Return [X, Y] of the center of cell containing provided text 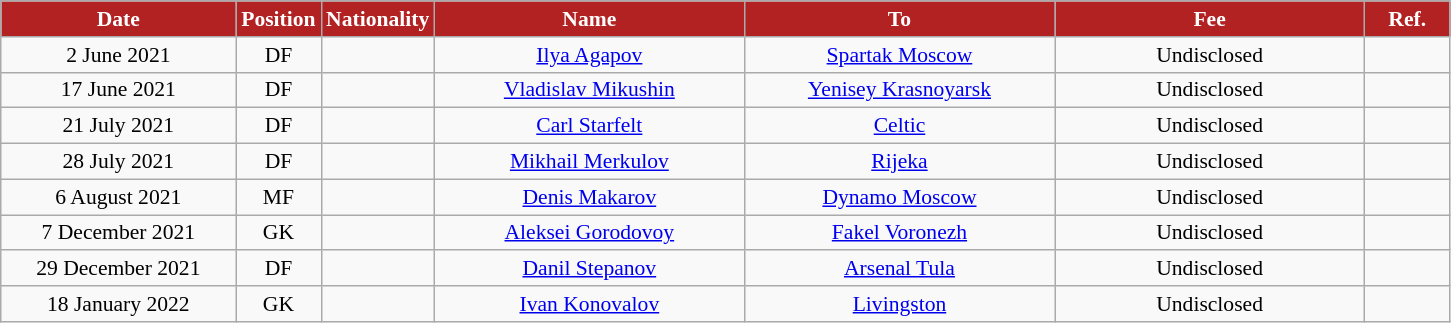
Dynamo Moscow [899, 197]
Celtic [899, 126]
29 December 2021 [118, 269]
Date [118, 19]
Nationality [378, 19]
7 December 2021 [118, 233]
2 June 2021 [118, 55]
Rijeka [899, 162]
Ilya Agapov [589, 55]
Fee [1210, 19]
Vladislav Mikushin [589, 90]
Ref. [1408, 19]
Yenisey Krasnoyarsk [899, 90]
21 July 2021 [118, 126]
6 August 2021 [118, 197]
Arsenal Tula [899, 269]
Fakel Voronezh [899, 233]
Name [589, 19]
Danil Stepanov [589, 269]
Livingston [899, 304]
17 June 2021 [118, 90]
To [899, 19]
Mikhail Merkulov [589, 162]
Ivan Konovalov [589, 304]
Position [278, 19]
Denis Makarov [589, 197]
Carl Starfelt [589, 126]
18 January 2022 [118, 304]
Aleksei Gorodovoy [589, 233]
28 July 2021 [118, 162]
Spartak Moscow [899, 55]
MF [278, 197]
